Find where the given text appears and provide that cell's center as [X, Y] coordinate. 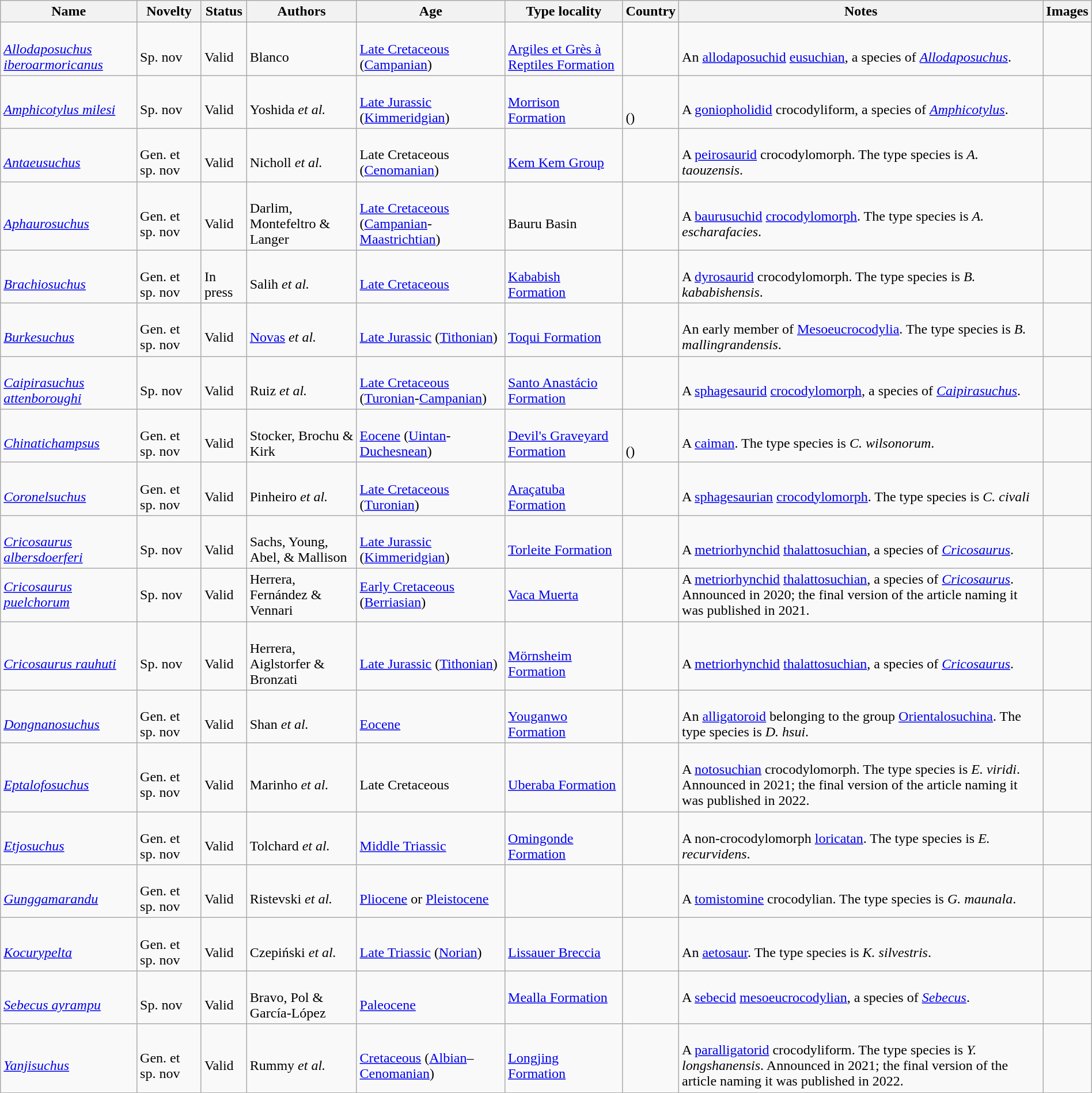
Devil's Graveyard Formation [564, 436]
A non-crocodylomorph loricatan. The type species is E. recurvidens. [861, 838]
Sebecus ayrampu [69, 997]
Pliocene or Pleistocene [431, 891]
Omingonde Formation [564, 838]
Czepiński et al. [302, 944]
Longjing Formation [564, 1058]
Uberaba Formation [564, 778]
Marinho et al. [302, 778]
Lissauer Breccia [564, 944]
Yoshida et al. [302, 102]
Youganwo Formation [564, 717]
A caiman. The type species is C. wilsonorum. [861, 436]
A sphagesaurian crocodylomorph. The type species is C. civali [861, 489]
Eocene [431, 717]
Cricosaurus albersdoerferi [69, 542]
Nicholl et al. [302, 155]
Mörnsheim Formation [564, 656]
Herrera, Fernández & Vennari [302, 595]
Araçatuba Formation [564, 489]
Santo Anastácio Formation [564, 383]
Torleite Formation [564, 542]
Ristevski et al. [302, 891]
An allodaposuchid eusuchian, a species of Allodaposuchus. [861, 49]
Age [431, 12]
Name [69, 12]
Country [651, 12]
Allodaposuchus iberoarmoricanus [69, 49]
A goniopholidid crocodyliform, a species of Amphicotylus. [861, 102]
Vaca Muerta [564, 595]
Kocurypelta [69, 944]
A sphagesaurid crocodylomorph, a species of Caipirasuchus. [861, 383]
Cretaceous (Albian–Cenomanian) [431, 1058]
Eptalofosuchus [69, 778]
Blanco [302, 49]
Type locality [564, 12]
Argiles et Grès à Reptiles Formation [564, 49]
Paleocene [431, 997]
Rummy et al. [302, 1058]
Antaeusuchus [69, 155]
Kababish Formation [564, 277]
Dongnanosuchus [69, 717]
Late Cretaceous (Campanian) [431, 49]
An aetosaur. The type species is K. silvestris. [861, 944]
Early Cretaceous (Berriasian) [431, 595]
Coronelsuchus [69, 489]
Sachs, Young, Abel, & Mallison [302, 542]
Darlim, Montefeltro & Langer [302, 215]
Shan et al. [302, 717]
Burkesuchus [69, 330]
Amphicotylus milesi [69, 102]
Aphaurosuchus [69, 215]
Bravo, Pol & García-López [302, 997]
A tomistomine crocodylian. The type species is G. maunala. [861, 891]
Gunggamarandu [69, 891]
Novas et al. [302, 330]
Cricosaurus puelchorum [69, 595]
Cricosaurus rauhuti [69, 656]
Late Cretaceous (Turonian) [431, 489]
Yanjisuchus [69, 1058]
A peirosaurid crocodylomorph. The type species is A. taouzensis. [861, 155]
Novelty [169, 12]
Images [1067, 12]
Brachiosuchus [69, 277]
Salih et al. [302, 277]
An early member of Mesoeucrocodylia. The type species is B. mallingrandensis. [861, 330]
Toqui Formation [564, 330]
Authors [302, 12]
Bauru Basin [564, 215]
Late Cretaceous (Campanian-Maastrichtian) [431, 215]
Caipirasuchus attenboroughi [69, 383]
Late Triassic (Norian) [431, 944]
Eocene (Uintan-Duchesnean) [431, 436]
Tolchard et al. [302, 838]
A metriorhynchid thalattosuchian, a species of Cricosaurus. Announced in 2020; the final version of the article naming it was published in 2021. [861, 595]
Pinheiro et al. [302, 489]
An alligatoroid belonging to the group Orientalosuchina. The type species is D. hsui. [861, 717]
Status [223, 12]
A baurusuchid crocodylomorph. The type species is A. escharafacies. [861, 215]
Late Cretaceous (Cenomanian) [431, 155]
A sebecid mesoeucrocodylian, a species of Sebecus. [861, 997]
Morrison Formation [564, 102]
Chinatichampsus [69, 436]
Herrera, Aiglstorfer & Bronzati [302, 656]
Ruiz et al. [302, 383]
Kem Kem Group [564, 155]
In press [223, 277]
A dyrosaurid crocodylomorph. The type species is B. kababishensis. [861, 277]
Mealla Formation [564, 997]
Etjosuchus [69, 838]
Notes [861, 12]
Late Cretaceous (Turonian-Campanian) [431, 383]
Stocker, Brochu & Kirk [302, 436]
A notosuchian crocodylomorph. The type species is E. viridi. Announced in 2021; the final version of the article naming it was published in 2022. [861, 778]
Middle Triassic [431, 838]
